From the cell containing the given text, extract its center point as [X, Y] coordinate. 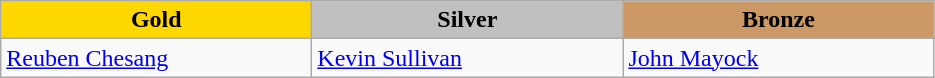
Reuben Chesang [156, 58]
Silver [468, 20]
Gold [156, 20]
Bronze [778, 20]
John Mayock [778, 58]
Kevin Sullivan [468, 58]
